Scan for the cell matching the given text and deliver its [x, y] coordinate at center. 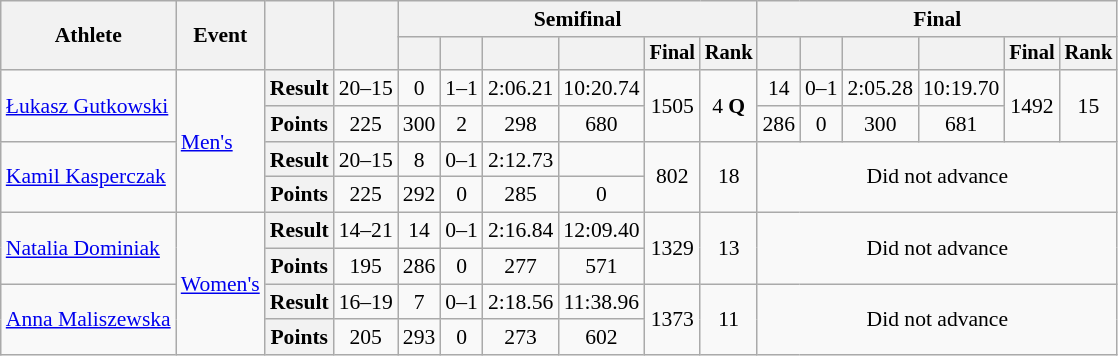
1329 [672, 248]
7 [420, 302]
14–21 [366, 231]
1–1 [462, 88]
205 [366, 338]
571 [601, 267]
Event [220, 36]
8 [420, 160]
13 [729, 248]
Athlete [88, 36]
Anna Maliszewska [88, 320]
Women's [220, 284]
680 [601, 124]
285 [520, 195]
602 [601, 338]
2:05.28 [880, 88]
1373 [672, 320]
10:20.74 [601, 88]
2:16.84 [520, 231]
277 [520, 267]
298 [520, 124]
18 [729, 178]
681 [961, 124]
1492 [1032, 106]
10:19.70 [961, 88]
11 [729, 320]
2 [462, 124]
2:06.21 [520, 88]
15 [1089, 106]
Łukasz Gutkowski [88, 106]
273 [520, 338]
2:18.56 [520, 302]
Semifinal [578, 19]
2:12.73 [520, 160]
195 [366, 267]
Natalia Dominiak [88, 248]
4 Q [729, 106]
16–19 [366, 302]
293 [420, 338]
11:38.96 [601, 302]
12:09.40 [601, 231]
Kamil Kasperczak [88, 178]
802 [672, 178]
Men's [220, 141]
1505 [672, 106]
292 [420, 195]
